Output the [X, Y] coordinate of the center of the cell containing the given text.  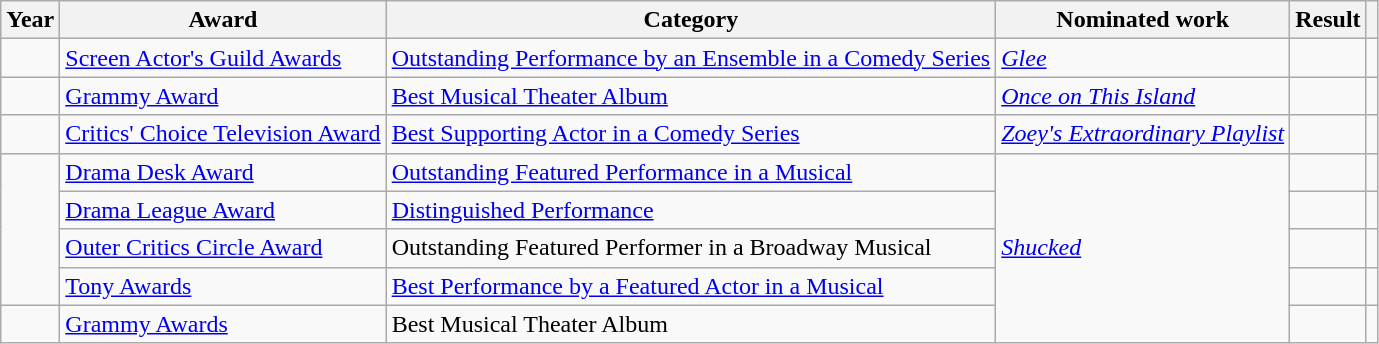
Screen Actor's Guild Awards [223, 58]
Best Performance by a Featured Actor in a Musical [691, 286]
Year [30, 20]
Outstanding Performance by an Ensemble in a Comedy Series [691, 58]
Category [691, 20]
Outer Critics Circle Award [223, 248]
Grammy Awards [223, 324]
Once on This Island [1143, 96]
Shucked [1143, 248]
Outstanding Featured Performer in a Broadway Musical [691, 248]
Critics' Choice Television Award [223, 134]
Nominated work [1143, 20]
Award [223, 20]
Distinguished Performance [691, 210]
Zoey's Extraordinary Playlist [1143, 134]
Drama Desk Award [223, 172]
Tony Awards [223, 286]
Grammy Award [223, 96]
Result [1328, 20]
Outstanding Featured Performance in a Musical [691, 172]
Best Supporting Actor in a Comedy Series [691, 134]
Glee [1143, 58]
Drama League Award [223, 210]
